Identify which cell holds the provided text, then report its (x, y) central coordinate. 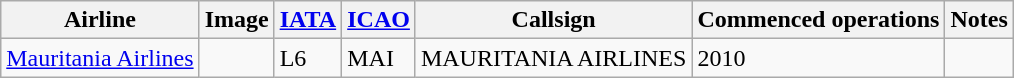
2010 (818, 58)
ICAO (379, 20)
Image (236, 20)
IATA (308, 20)
L6 (308, 58)
Commenced operations (818, 20)
MAI (379, 58)
Mauritania Airlines (100, 58)
Callsign (553, 20)
Notes (979, 20)
Airline (100, 20)
MAURITANIA AIRLINES (553, 58)
